Locate the cell with the specified text and output its [X, Y] center coordinate. 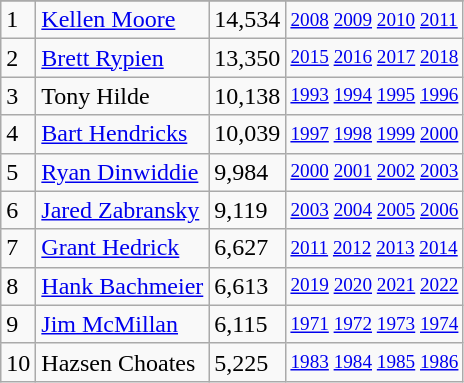
Bart Hendricks [122, 134]
6,613 [248, 286]
1983 1984 1985 1986 [374, 362]
6,627 [248, 248]
10 [18, 362]
6,115 [248, 324]
8 [18, 286]
9,984 [248, 172]
1 [18, 20]
13,350 [248, 58]
5,225 [248, 362]
1971 1972 1973 1974 [374, 324]
1993 1994 1995 1996 [374, 96]
5 [18, 172]
Kellen Moore [122, 20]
6 [18, 210]
2011 2012 2013 2014 [374, 248]
1997 1998 1999 2000 [374, 134]
4 [18, 134]
3 [18, 96]
2003 2004 2005 2006 [374, 210]
Jared Zabransky [122, 210]
Hazsen Choates [122, 362]
Tony Hilde [122, 96]
2015 2016 2017 2018 [374, 58]
14,534 [248, 20]
10,039 [248, 134]
2000 2001 2002 2003 [374, 172]
7 [18, 248]
2 [18, 58]
Jim McMillan [122, 324]
Ryan Dinwiddie [122, 172]
Hank Bachmeier [122, 286]
9 [18, 324]
2008 2009 2010 2011 [374, 20]
10,138 [248, 96]
9,119 [248, 210]
Grant Hedrick [122, 248]
Brett Rypien [122, 58]
2019 2020 2021 2022 [374, 286]
